Provide the (x, y) coordinate of the cell's center where the given text is located.  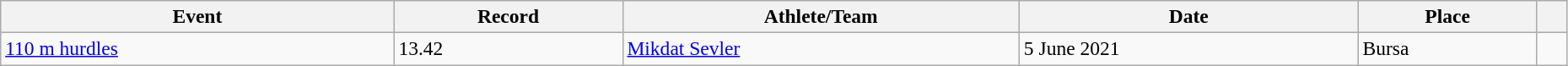
5 June 2021 (1188, 48)
Mikdat Sevler (821, 48)
Event (197, 16)
110 m hurdles (197, 48)
Place (1447, 16)
Athlete/Team (821, 16)
13.42 (508, 48)
Record (508, 16)
Date (1188, 16)
Bursa (1447, 48)
